Locate the cell with the specified text and output its [X, Y] center coordinate. 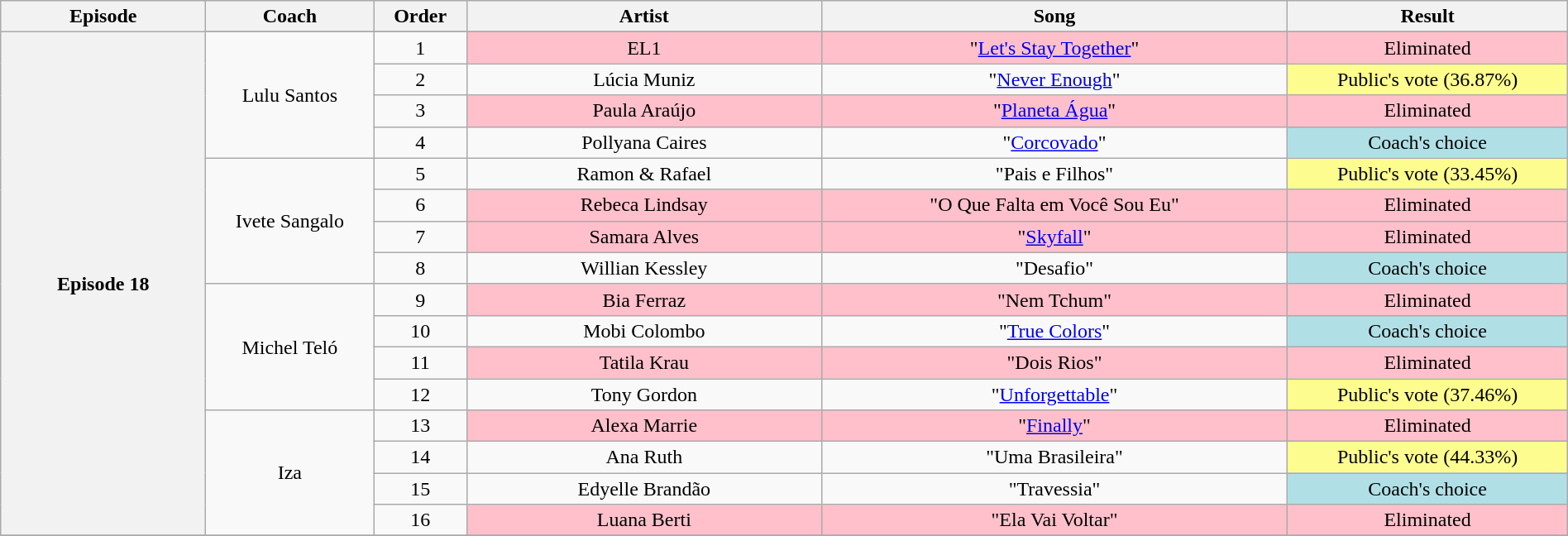
"Nem Tchum" [1054, 299]
5 [420, 174]
"O Que Falta em Você Sou Eu" [1054, 205]
Rebeca Lindsay [645, 205]
4 [420, 142]
"Desafio" [1054, 268]
Ramon & Rafael [645, 174]
Lulu Santos [289, 95]
Public's vote (44.33%) [1427, 457]
Order [420, 17]
Luana Berti [645, 520]
Mobi Colombo [645, 331]
Samara Alves [645, 237]
"Uma Brasileira" [1054, 457]
Edyelle Brandão [645, 489]
Willian Kessley [645, 268]
Ana Ruth [645, 457]
"Pais e Filhos" [1054, 174]
"True Colors" [1054, 331]
"Never Enough" [1054, 79]
2 [420, 79]
Episode 18 [103, 285]
12 [420, 395]
"Finally" [1054, 426]
Iza [289, 473]
Alexa Marrie [645, 426]
14 [420, 457]
Tony Gordon [645, 395]
6 [420, 205]
EL1 [645, 48]
16 [420, 520]
"Corcovado" [1054, 142]
"Unforgettable" [1054, 395]
7 [420, 237]
Result [1427, 17]
Public's vote (37.46%) [1427, 395]
Artist [645, 17]
Coach [289, 17]
Lúcia Muniz [645, 79]
Paula Araújo [645, 111]
Song [1054, 17]
1 [420, 48]
10 [420, 331]
8 [420, 268]
"Ela Vai Voltar" [1054, 520]
Public's vote (36.87%) [1427, 79]
3 [420, 111]
Public's vote (33.45%) [1427, 174]
"Let's Stay Together" [1054, 48]
Michel Teló [289, 347]
"Dois Rios" [1054, 362]
Pollyana Caires [645, 142]
"Travessia" [1054, 489]
Bia Ferraz [645, 299]
Episode [103, 17]
13 [420, 426]
Tatila Krau [645, 362]
"Skyfall" [1054, 237]
15 [420, 489]
11 [420, 362]
9 [420, 299]
Ivete Sangalo [289, 221]
"Planeta Água" [1054, 111]
